For the text-containing cell, return its midpoint in (X, Y) coordinate format. 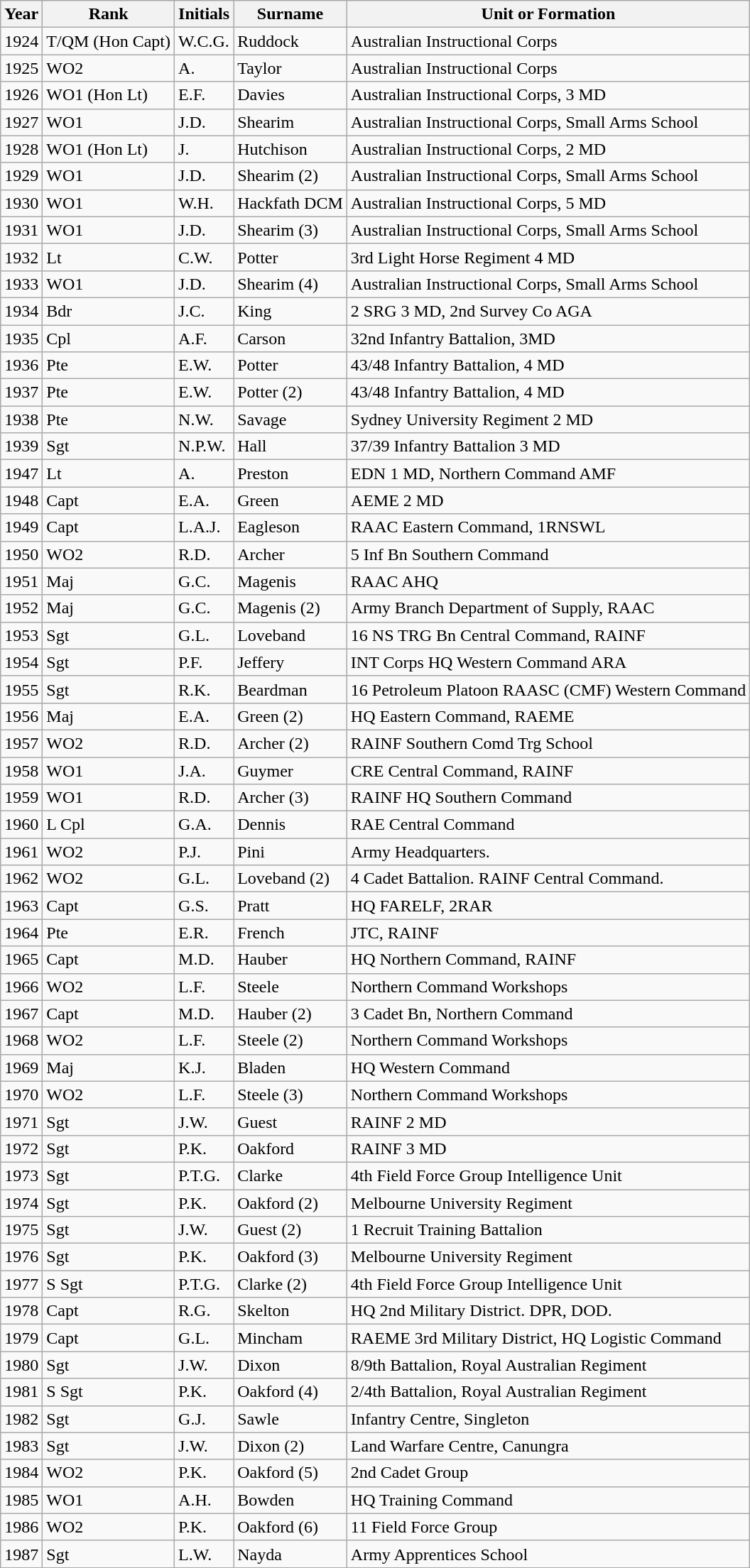
1965 (21, 960)
Eagleson (290, 527)
1972 (21, 1148)
HQ Western Command (548, 1068)
1978 (21, 1311)
King (290, 311)
JTC, RAINF (548, 933)
Guest (2) (290, 1230)
Dixon (2) (290, 1446)
G.S. (205, 906)
RAE Central Command (548, 825)
4 Cadet Battalion. RAINF Central Command. (548, 879)
1947 (21, 473)
Sawle (290, 1419)
Jeffery (290, 662)
G.A. (205, 825)
Surname (290, 14)
Clarke (290, 1175)
1986 (21, 1527)
Hauber (290, 960)
RAINF 3 MD (548, 1148)
R.G. (205, 1311)
P.J. (205, 852)
Oakford (290, 1148)
Oakford (2) (290, 1203)
1952 (21, 608)
Land Warfare Centre, Canungra (548, 1446)
1969 (21, 1068)
1982 (21, 1419)
Shearim (2) (290, 176)
1961 (21, 852)
Oakford (6) (290, 1527)
Cpl (109, 339)
A.H. (205, 1500)
A.F. (205, 339)
Pini (290, 852)
K.J. (205, 1068)
Infantry Centre, Singleton (548, 1419)
R.K. (205, 689)
Davies (290, 95)
Australian Instructional Corps, 3 MD (548, 95)
1958 (21, 770)
Magenis (290, 581)
1964 (21, 933)
1975 (21, 1230)
J.A. (205, 770)
2/4th Battalion, Royal Australian Regiment (548, 1392)
RAAC Eastern Command, 1RNSWL (548, 527)
Guymer (290, 770)
RAAC AHQ (548, 581)
1950 (21, 554)
Ruddock (290, 41)
1981 (21, 1392)
Australian Instructional Corps, 2 MD (548, 149)
Hackfath DCM (290, 203)
Steele (3) (290, 1095)
G.J. (205, 1419)
W.C.G. (205, 41)
1927 (21, 122)
5 Inf Bn Southern Command (548, 554)
Shearim (4) (290, 284)
Sydney University Regiment 2 MD (548, 420)
1935 (21, 339)
1955 (21, 689)
Oakford (5) (290, 1473)
Potter (2) (290, 393)
Steele (2) (290, 1041)
W.H. (205, 203)
Bladen (290, 1068)
Unit or Formation (548, 14)
L.A.J. (205, 527)
HQ 2nd Military District. DPR, DOD. (548, 1311)
Magenis (2) (290, 608)
L Cpl (109, 825)
1979 (21, 1338)
Green (2) (290, 716)
1936 (21, 366)
3rd Light Horse Regiment 4 MD (548, 257)
16 NS TRG Bn Central Command, RAINF (548, 635)
1948 (21, 500)
Savage (290, 420)
CRE Central Command, RAINF (548, 770)
P.F. (205, 662)
1967 (21, 1014)
Australian Instructional Corps, 5 MD (548, 203)
1937 (21, 393)
C.W. (205, 257)
L.W. (205, 1554)
1932 (21, 257)
N.W. (205, 420)
1939 (21, 446)
1926 (21, 95)
Rank (109, 14)
1985 (21, 1500)
Skelton (290, 1311)
Archer (290, 554)
HQ Training Command (548, 1500)
Beardman (290, 689)
Hauber (2) (290, 1014)
RAEME 3rd Military District, HQ Logistic Command (548, 1338)
1953 (21, 635)
Oakford (3) (290, 1257)
8/9th Battalion, Royal Australian Regiment (548, 1365)
HQ Eastern Command, RAEME (548, 716)
T/QM (Hon Capt) (109, 41)
1938 (21, 420)
N.P.W. (205, 446)
Loveband (290, 635)
1959 (21, 798)
1971 (21, 1122)
1951 (21, 581)
1 Recruit Training Battalion (548, 1230)
Bdr (109, 311)
Nayda (290, 1554)
1984 (21, 1473)
Bowden (290, 1500)
1924 (21, 41)
Dennis (290, 825)
Carson (290, 339)
1956 (21, 716)
Clarke (2) (290, 1284)
RAINF HQ Southern Command (548, 798)
INT Corps HQ Western Command ARA (548, 662)
Oakford (4) (290, 1392)
AEME 2 MD (548, 500)
1957 (21, 743)
1968 (21, 1041)
2 SRG 3 MD, 2nd Survey Co AGA (548, 311)
Initials (205, 14)
Year (21, 14)
32nd Infantry Battalion, 3MD (548, 339)
1966 (21, 987)
16 Petroleum Platoon RAASC (CMF) Western Command (548, 689)
RAINF 2 MD (548, 1122)
1929 (21, 176)
1983 (21, 1446)
2nd Cadet Group (548, 1473)
Steele (290, 987)
Green (290, 500)
1933 (21, 284)
Mincham (290, 1338)
Pratt (290, 906)
Taylor (290, 68)
Hutchison (290, 149)
Hall (290, 446)
J.C. (205, 311)
HQ FARELF, 2RAR (548, 906)
1980 (21, 1365)
37/39 Infantry Battalion 3 MD (548, 446)
1974 (21, 1203)
1976 (21, 1257)
Dixon (290, 1365)
11 Field Force Group (548, 1527)
Archer (3) (290, 798)
1963 (21, 906)
EDN 1 MD, Northern Command AMF (548, 473)
E.F. (205, 95)
1977 (21, 1284)
1960 (21, 825)
Shearim (3) (290, 230)
1987 (21, 1554)
J. (205, 149)
1954 (21, 662)
Army Branch Department of Supply, RAAC (548, 608)
1934 (21, 311)
Archer (2) (290, 743)
HQ Northern Command, RAINF (548, 960)
1970 (21, 1095)
E.R. (205, 933)
1962 (21, 879)
Preston (290, 473)
3 Cadet Bn, Northern Command (548, 1014)
Guest (290, 1122)
1925 (21, 68)
RAINF Southern Comd Trg School (548, 743)
1930 (21, 203)
1973 (21, 1175)
Army Headquarters. (548, 852)
1931 (21, 230)
Loveband (2) (290, 879)
Army Apprentices School (548, 1554)
French (290, 933)
Shearim (290, 122)
1949 (21, 527)
1928 (21, 149)
